Identify which cell holds the provided text, then report its (X, Y) central coordinate. 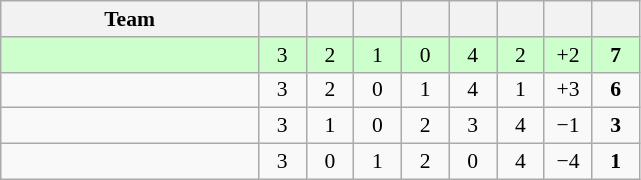
−1 (568, 126)
6 (616, 90)
−4 (568, 162)
+3 (568, 90)
7 (616, 55)
Team (130, 19)
+2 (568, 55)
